Determine the [x, y] coordinate at the center of the cell enclosing the given text.  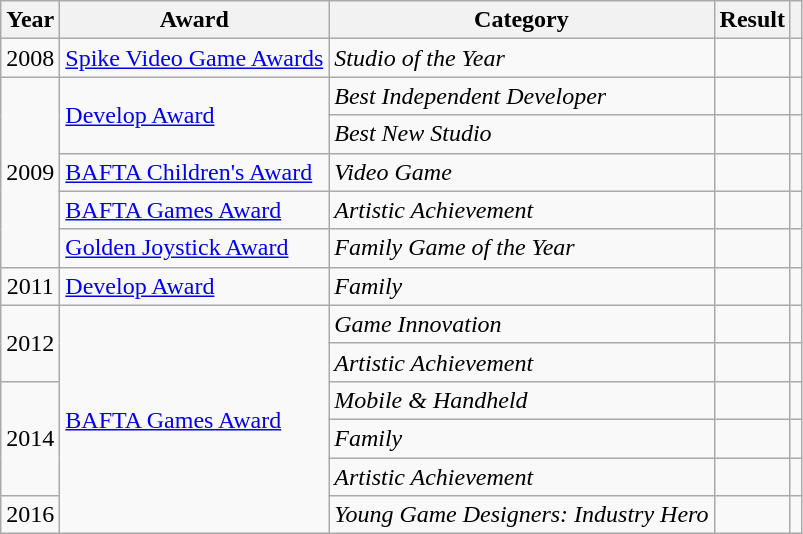
Young Game Designers: Industry Hero [522, 515]
Category [522, 20]
Year [30, 20]
Best New Studio [522, 134]
Spike Video Game Awards [194, 58]
Best Independent Developer [522, 96]
2016 [30, 515]
Studio of the Year [522, 58]
Award [194, 20]
2014 [30, 438]
Result [752, 20]
Golden Joystick Award [194, 248]
2011 [30, 286]
Family Game of the Year [522, 248]
Video Game [522, 172]
2008 [30, 58]
Mobile & Handheld [522, 400]
2012 [30, 343]
2009 [30, 172]
BAFTA Children's Award [194, 172]
Game Innovation [522, 324]
